From the cell containing the given text, extract its center point as (X, Y) coordinate. 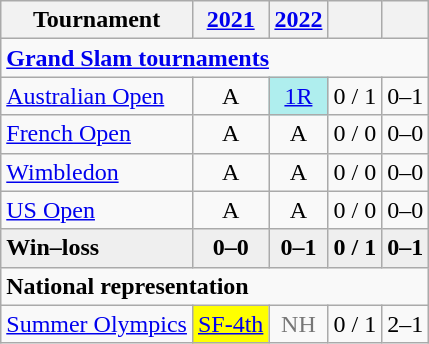
Wimbledon (97, 172)
NH (298, 324)
SF-4th (230, 324)
Summer Olympics (97, 324)
Grand Slam tournaments (215, 58)
Australian Open (97, 96)
Tournament (97, 20)
French Open (97, 134)
Win–loss (97, 248)
2021 (230, 20)
National representation (215, 286)
US Open (97, 210)
2022 (298, 20)
1R (298, 96)
2–1 (406, 324)
